Provide the [x, y] coordinate of the cell's center where the given text is located.  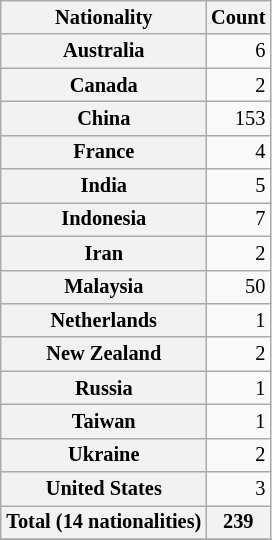
Malaysia [104, 287]
Nationality [104, 18]
5 [238, 186]
Australia [104, 51]
4 [238, 152]
153 [238, 119]
Indonesia [104, 220]
China [104, 119]
Total (14 nationalities) [104, 523]
Ukraine [104, 455]
Canada [104, 85]
Netherlands [104, 321]
50 [238, 287]
India [104, 186]
United States [104, 489]
6 [238, 51]
7 [238, 220]
239 [238, 523]
New Zealand [104, 354]
3 [238, 489]
Iran [104, 253]
Count [238, 18]
Russia [104, 388]
France [104, 152]
Taiwan [104, 422]
